Identify which cell holds the provided text, then report its (X, Y) central coordinate. 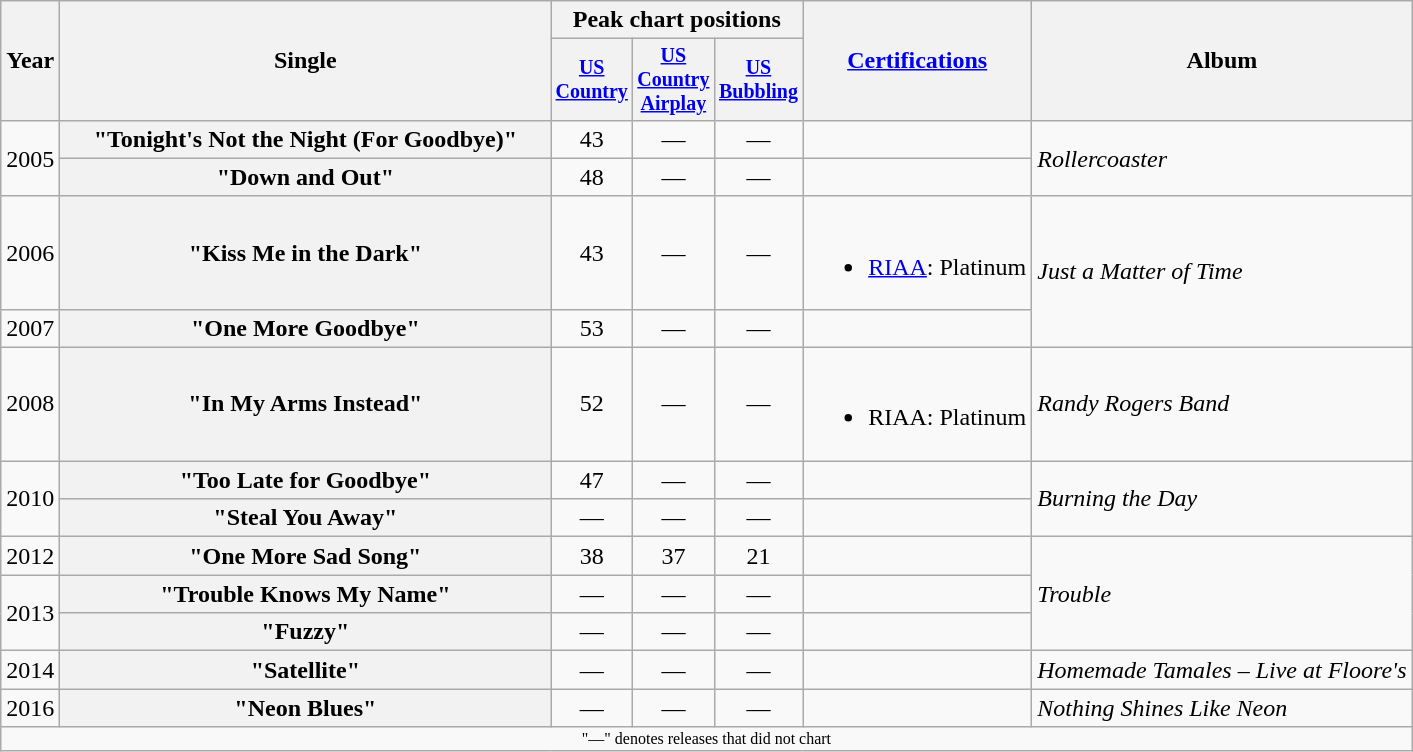
"Fuzzy" (306, 632)
Album (1222, 61)
"One More Goodbye" (306, 328)
"Tonight's Not the Night (For Goodbye)" (306, 139)
US Country (592, 80)
2006 (30, 252)
Rollercoaster (1222, 158)
48 (592, 177)
Trouble (1222, 594)
2013 (30, 613)
"Too Late for Goodbye" (306, 480)
2005 (30, 158)
"Steal You Away" (306, 518)
"Kiss Me in the Dark" (306, 252)
"Down and Out" (306, 177)
38 (592, 556)
"Neon Blues" (306, 708)
Just a Matter of Time (1222, 272)
2016 (30, 708)
47 (592, 480)
2008 (30, 404)
52 (592, 404)
"Satellite" (306, 670)
Single (306, 61)
Year (30, 61)
Homemade Tamales – Live at Floore's (1222, 670)
US Country Airplay (674, 80)
Nothing Shines Like Neon (1222, 708)
21 (758, 556)
2007 (30, 328)
37 (674, 556)
2012 (30, 556)
US Bubbling (758, 80)
Randy Rogers Band (1222, 404)
"One More Sad Song" (306, 556)
"Trouble Knows My Name" (306, 594)
"In My Arms Instead" (306, 404)
2010 (30, 499)
53 (592, 328)
2014 (30, 670)
Burning the Day (1222, 499)
Certifications (918, 61)
Peak chart positions (677, 20)
"—" denotes releases that did not chart (706, 739)
